Scan for the cell matching the given text and deliver its (X, Y) coordinate at center. 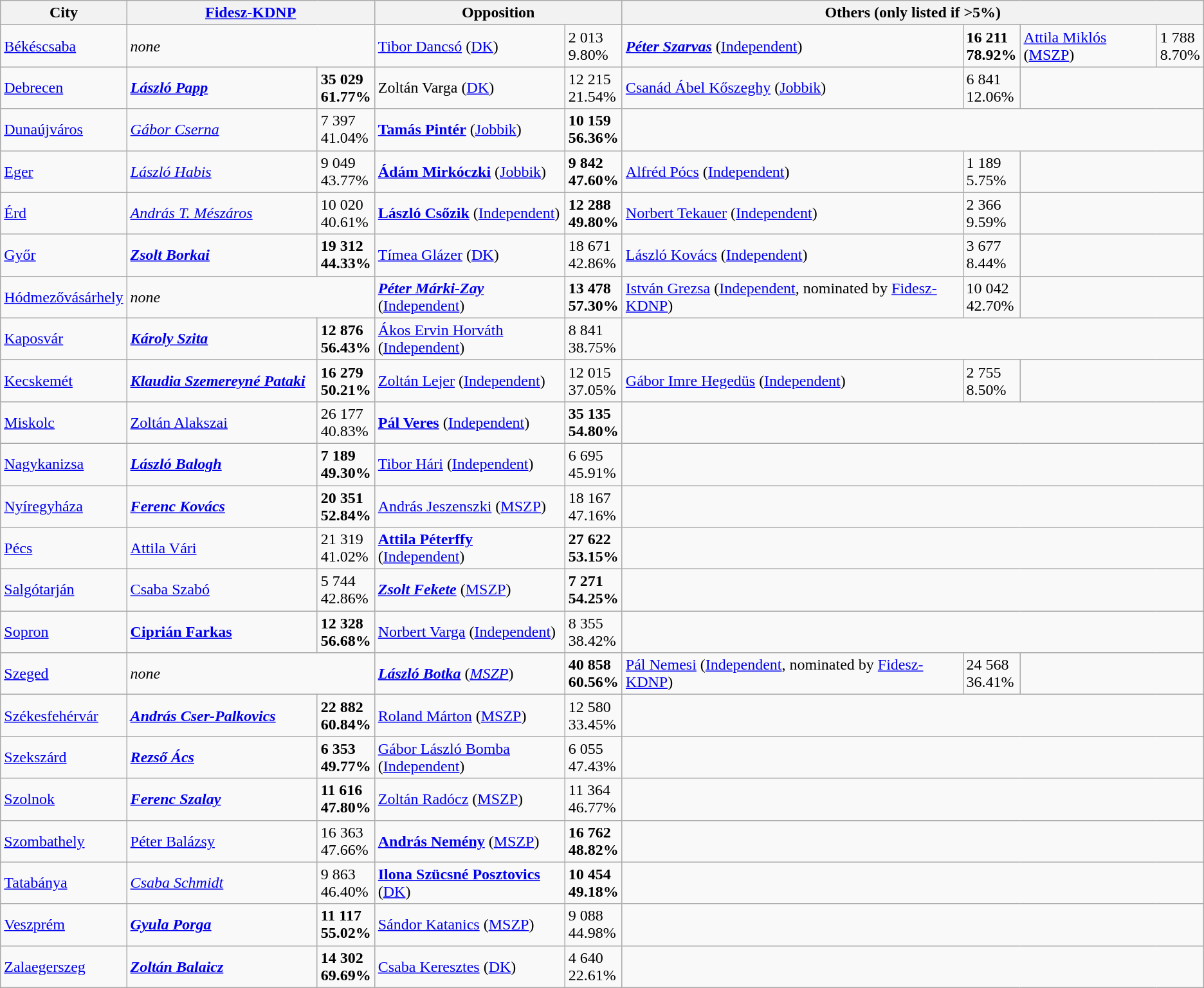
Székesfehérvár (64, 715)
20 35152.84% (346, 506)
Ádám Mirkóczki (Jobbik) (470, 171)
Salgótarján (64, 590)
Zalaegerszeg (64, 966)
Nagykanizsa (64, 464)
10 15956.36% (593, 130)
László Botka (MSZP) (470, 674)
Gábor Imre Hegedüs (Independent) (792, 381)
Tibor Hári (Independent) (470, 464)
Győr (64, 255)
Zsolt Fekete (MSZP) (470, 590)
1 7888.70% (1180, 46)
Alfréd Pócs (Independent) (792, 171)
Miskolc (64, 422)
8 84138.75% (593, 338)
Tímea Glázer (DK) (470, 255)
16 36347.66% (346, 841)
City (64, 13)
Zoltán Lejer (Independent) (470, 381)
12 87656.43% (346, 338)
Attila Vári (222, 548)
Gyula Porga (222, 925)
László Kovács (Independent) (792, 255)
Szeged (64, 674)
Attila Péterffy (Independent) (470, 548)
Szombathely (64, 841)
11 11755.02% (346, 925)
Csaba Keresztes (DK) (470, 966)
5 74442.86% (346, 590)
Kaposvár (64, 338)
Ferenc Kovács (222, 506)
László Habis (222, 171)
Ferenc Szalay (222, 799)
Nyíregyháza (64, 506)
6 84112.06% (992, 87)
András T. Mészáros (222, 214)
1 1895.75% (992, 171)
Sándor Katanics (MSZP) (470, 925)
7 39741.04% (346, 130)
2 0139.80% (593, 46)
22 88260.84% (346, 715)
35 02961.77% (346, 87)
3 6778.44% (992, 255)
10 02040.61% (346, 214)
12 58033.45% (593, 715)
16 21178.92% (992, 46)
Szolnok (64, 799)
10 45449.18% (593, 883)
11 61647.80% (346, 799)
Péter Márki-Zay (Independent) (470, 297)
Károly Szita (222, 338)
László Balogh (222, 464)
Tatabánya (64, 883)
12 21521.54% (593, 87)
19 31244.33% (346, 255)
Tamás Pintér (Jobbik) (470, 130)
Opposition (498, 13)
Csaba Szabó (222, 590)
40 85860.56% (593, 674)
13 47857.30% (593, 297)
Csanád Ábel Kőszeghy (Jobbik) (792, 87)
Dunaújváros (64, 130)
Norbert Varga (Independent) (470, 632)
Ákos Ervin Horváth (Independent) (470, 338)
10 04242.70% (992, 297)
Rezső Ács (222, 758)
Pál Veres (Independent) (470, 422)
6 69545.91% (593, 464)
Szekszárd (64, 758)
László Csőzik (Independent) (470, 214)
Gábor László Bomba (Independent) (470, 758)
6 05547.43% (593, 758)
16 27950.21% (346, 381)
Norbert Tekauer (Independent) (792, 214)
István Grezsa (Independent, nominated by Fidesz-KDNP) (792, 297)
Ilona Szücsné Posztovics (DK) (470, 883)
Péter Szarvas (Independent) (792, 46)
14 30269.69% (346, 966)
Gábor Cserna (222, 130)
Békéscsaba (64, 46)
András Jeszenszki (MSZP) (470, 506)
Veszprém (64, 925)
9 86346.40% (346, 883)
21 31941.02% (346, 548)
Kecskemét (64, 381)
35 13554.80% (593, 422)
12 01537.05% (593, 381)
Zoltán Radócz (MSZP) (470, 799)
2 7558.50% (992, 381)
Others (only listed if >5%) (913, 13)
Csaba Schmidt (222, 883)
18 67142.86% (593, 255)
Pécs (64, 548)
26 17740.83% (346, 422)
Sopron (64, 632)
András Cser-Palkovics (222, 715)
18 16747.16% (593, 506)
7 27154.25% (593, 590)
Zoltán Varga (DK) (470, 87)
7 18949.30% (346, 464)
Zoltán Balaicz (222, 966)
2 3669.59% (992, 214)
Tibor Dancsó (DK) (470, 46)
Pál Nemesi (Independent, nominated by Fidesz-KDNP) (792, 674)
Eger (64, 171)
Péter Balázsy (222, 841)
9 08844.98% (593, 925)
Zsolt Borkai (222, 255)
Zoltán Alakszai (222, 422)
Roland Márton (MSZP) (470, 715)
16 76248.82% (593, 841)
12 28849.80% (593, 214)
András Nemény (MSZP) (470, 841)
Debrecen (64, 87)
Érd (64, 214)
9 04943.77% (346, 171)
Attila Miklós (MSZP) (1088, 46)
24 56836.41% (992, 674)
11 36446.77% (593, 799)
12 32856.68% (346, 632)
Klaudia Szemereyné Pataki (222, 381)
9 84247.60% (593, 171)
Ciprián Farkas (222, 632)
8 35538.42% (593, 632)
Hódmezővásárhely (64, 297)
27 62253.15% (593, 548)
6 35349.77% (346, 758)
László Papp (222, 87)
Fidesz-KDNP (251, 13)
4 64022.61% (593, 966)
